Locate the cell with the specified text and output its [X, Y] center coordinate. 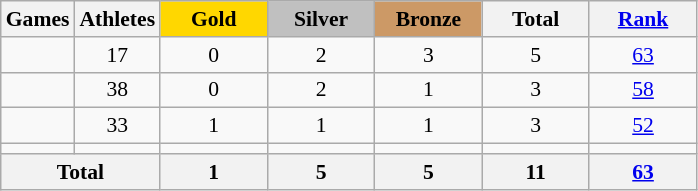
Rank [642, 19]
33 [117, 126]
58 [642, 90]
Bronze [428, 19]
17 [117, 55]
52 [642, 126]
Games [38, 19]
11 [536, 172]
Athletes [117, 19]
Gold [214, 19]
Silver [320, 19]
38 [117, 90]
